Search for the cell housing the specified text and yield its [X, Y] center coordinate. 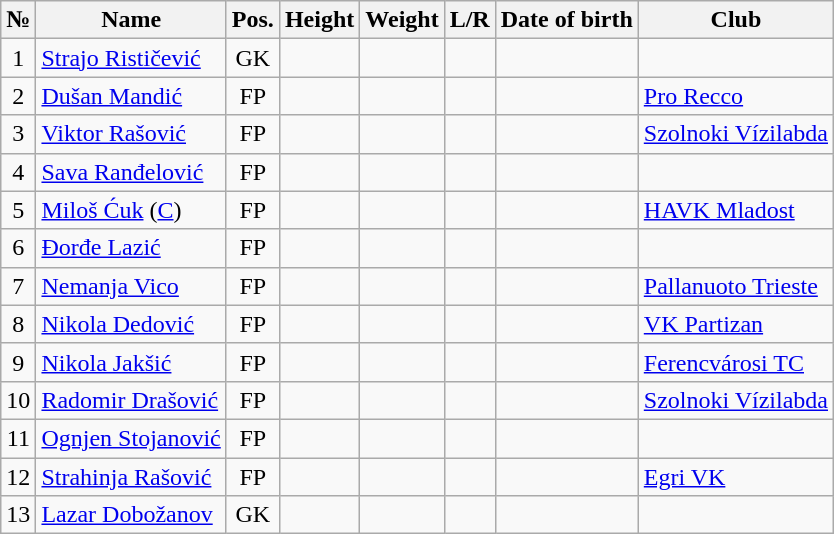
Radomir Drašović [131, 400]
Date of birth [566, 20]
Pos. [252, 20]
Ognjen Stojanović [131, 438]
Nemanja Vico [131, 286]
9 [18, 362]
Ferencvárosi TC [736, 362]
2 [18, 96]
L/R [470, 20]
Pallanuoto Trieste [736, 286]
Lazar Dobožanov [131, 515]
6 [18, 248]
12 [18, 477]
Name [131, 20]
5 [18, 210]
Strajo Rističević [131, 58]
HAVK Mladost [736, 210]
Dušan Mandić [131, 96]
VK Partizan [736, 324]
3 [18, 134]
8 [18, 324]
Nikola Dedović [131, 324]
4 [18, 172]
Height [319, 20]
Nikola Jakšić [131, 362]
Miloš Ćuk (C) [131, 210]
10 [18, 400]
13 [18, 515]
Weight [402, 20]
Viktor Rašović [131, 134]
№ [18, 20]
Đorđe Lazić [131, 248]
7 [18, 286]
Sava Ranđelović [131, 172]
Club [736, 20]
Strahinja Rašović [131, 477]
Pro Recco [736, 96]
11 [18, 438]
1 [18, 58]
Egri VK [736, 477]
